From the cell containing the given text, extract its center point as [X, Y] coordinate. 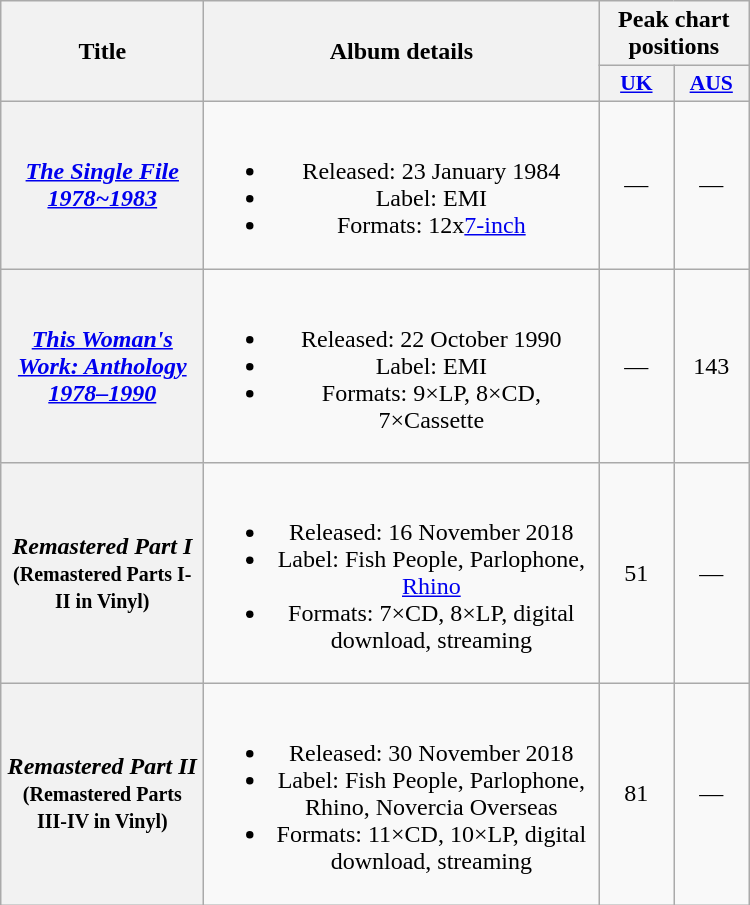
51 [636, 574]
Remastered Part II(Remastered Parts III-IV in Vinyl) [102, 794]
This Woman's Work: Anthology 1978–1990 [102, 365]
Released: 22 October 1990Label: EMIFormats: 9×LP, 8×CD, 7×Cassette [402, 365]
81 [636, 794]
Released: 23 January 1984Label: EMIFormats: 12x7-inch [402, 184]
143 [712, 365]
Album details [402, 52]
Peak chart positions [674, 34]
UK [636, 84]
The Single File 1978~1983 [102, 184]
Remastered Part I(Remastered Parts I-II in Vinyl) [102, 574]
Title [102, 52]
AUS [712, 84]
Released: 30 November 2018Label: Fish People, Parlophone, Rhino, Novercia OverseasFormats: 11×CD, 10×LP, digital download, streaming [402, 794]
Released: 16 November 2018Label: Fish People, Parlophone, RhinoFormats: 7×CD, 8×LP, digital download, streaming [402, 574]
